Return [X, Y] of the center of cell containing provided text 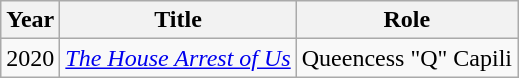
Role [406, 20]
2020 [30, 58]
Year [30, 20]
The House Arrest of Us [178, 58]
Title [178, 20]
Queencess "Q" Capili [406, 58]
